From the cell containing the given text, extract its center point as (x, y) coordinate. 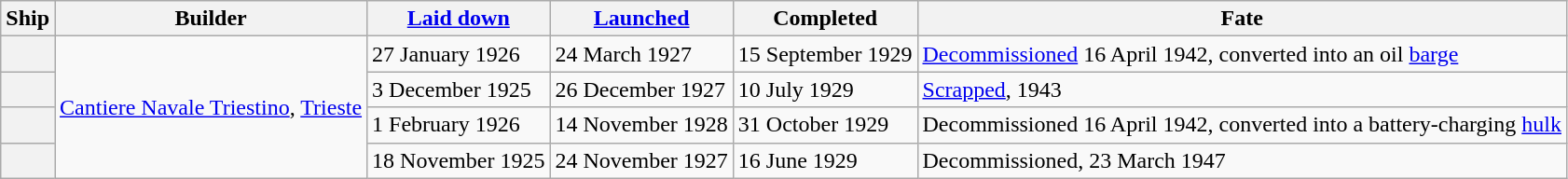
Fate (1242, 19)
24 March 1927 (641, 54)
15 September 1929 (825, 54)
Scrapped, 1943 (1242, 89)
18 November 1925 (459, 160)
1 February 1926 (459, 125)
3 December 1925 (459, 89)
26 December 1927 (641, 89)
Builder (211, 19)
Ship (28, 19)
Cantiere Navale Triestino, Trieste (211, 107)
Decommissioned, 23 March 1947 (1242, 160)
24 November 1927 (641, 160)
Decommissioned 16 April 1942, converted into a battery-charging hulk (1242, 125)
Completed (825, 19)
Laid down (459, 19)
14 November 1928 (641, 125)
10 July 1929 (825, 89)
31 October 1929 (825, 125)
Launched (641, 19)
Decommissioned 16 April 1942, converted into an oil barge (1242, 54)
16 June 1929 (825, 160)
27 January 1926 (459, 54)
